Detect which cell encompasses the target text, then output its (x, y) center coordinate. 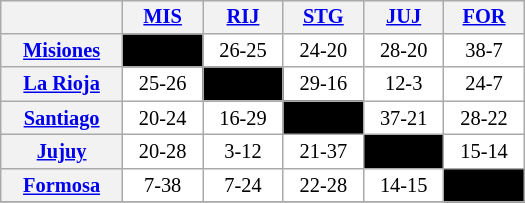
20-28 (162, 152)
25-26 (162, 84)
37-21 (403, 118)
38-7 (484, 51)
21-37 (323, 152)
28-20 (403, 51)
29-16 (323, 84)
Misiones (62, 51)
20-24 (162, 118)
12-3 (403, 84)
La Rioja (62, 84)
STG (323, 17)
16-29 (243, 118)
26-25 (243, 51)
FOR (484, 17)
15-14 (484, 152)
7-24 (243, 185)
7-38 (162, 185)
24-7 (484, 84)
3-12 (243, 152)
28-22 (484, 118)
MIS (162, 17)
Jujuy (62, 152)
14-15 (403, 185)
22-28 (323, 185)
JUJ (403, 17)
24-20 (323, 51)
Santiago (62, 118)
Formosa (62, 185)
RIJ (243, 17)
